Capture the cell that displays the provided text and extract its [X, Y] central coordinate. 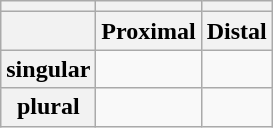
Distal [236, 31]
plural [48, 107]
Proximal [148, 31]
singular [48, 69]
